Extract the [X, Y] coordinate from the center of the cell holding the provided text.  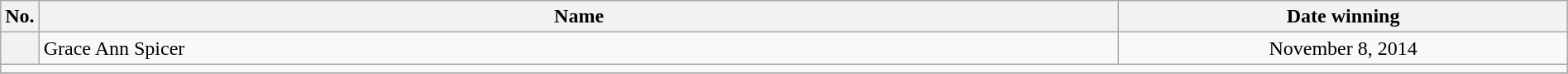
Grace Ann Spicer [579, 48]
November 8, 2014 [1343, 48]
Date winning [1343, 17]
No. [20, 17]
Name [579, 17]
